Capture the cell that displays the provided text and extract its (X, Y) central coordinate. 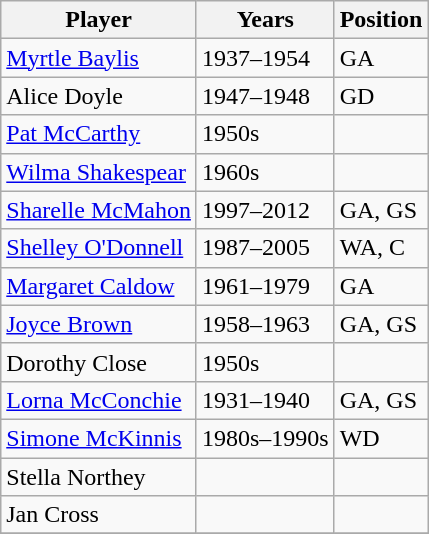
Position (381, 20)
GD (381, 96)
1937–1954 (265, 58)
WD (381, 438)
Sharelle McMahon (99, 210)
Simone McKinnis (99, 438)
1987–2005 (265, 248)
Wilma Shakespear (99, 172)
Shelley O'Donnell (99, 248)
WA, C (381, 248)
Pat McCarthy (99, 134)
1997–2012 (265, 210)
1960s (265, 172)
Myrtle Baylis (99, 58)
Stella Northey (99, 477)
Alice Doyle (99, 96)
Lorna McConchie (99, 400)
Years (265, 20)
Margaret Caldow (99, 286)
Dorothy Close (99, 362)
1961–1979 (265, 286)
1958–1963 (265, 324)
Jan Cross (99, 515)
1947–1948 (265, 96)
Player (99, 20)
1931–1940 (265, 400)
Joyce Brown (99, 324)
1980s–1990s (265, 438)
